Capture the cell that displays the provided text and extract its [X, Y] central coordinate. 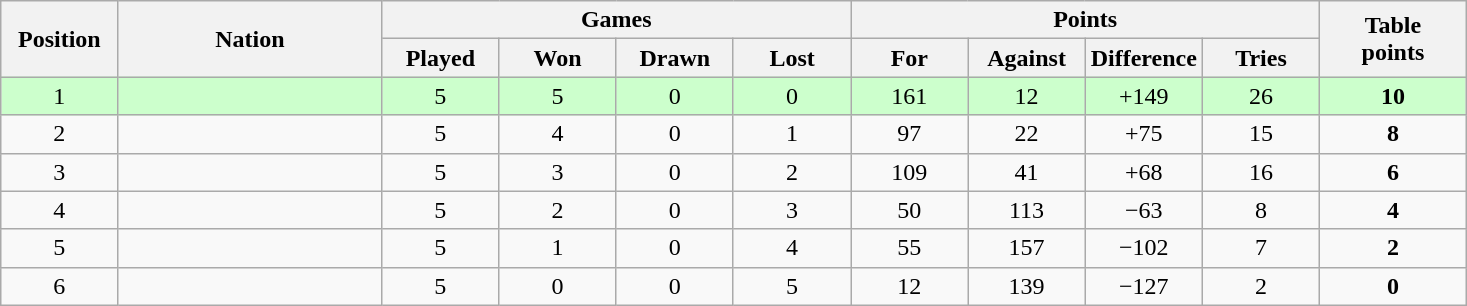
For [910, 58]
Points [1086, 20]
109 [910, 172]
22 [1026, 134]
Lost [792, 58]
26 [1260, 96]
139 [1026, 286]
−102 [1144, 248]
7 [1260, 248]
−63 [1144, 210]
Nation [250, 39]
+149 [1144, 96]
Against [1026, 58]
41 [1026, 172]
55 [910, 248]
161 [910, 96]
Tries [1260, 58]
Position [60, 39]
−127 [1144, 286]
+68 [1144, 172]
Games [616, 20]
+75 [1144, 134]
Tablepoints [1394, 39]
16 [1260, 172]
97 [910, 134]
10 [1394, 96]
50 [910, 210]
113 [1026, 210]
157 [1026, 248]
Drawn [674, 58]
Played [440, 58]
Won [558, 58]
Difference [1144, 58]
15 [1260, 134]
